Identify which cell holds the provided text, then report its [X, Y] central coordinate. 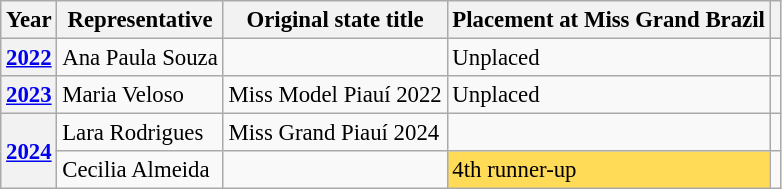
Miss Model Piauí 2022 [335, 95]
Cecilia Almeida [140, 170]
Ana Paula Souza [140, 58]
Lara Rodrigues [140, 133]
Representative [140, 20]
2023 [29, 95]
Maria Veloso [140, 95]
Placement at Miss Grand Brazil [608, 20]
4th runner-up [608, 170]
2022 [29, 58]
Original state title [335, 20]
Year [29, 20]
Miss Grand Piauí 2024 [335, 133]
2024 [29, 152]
